Provide the [x, y] coordinate of the cell's center where the given text is located.  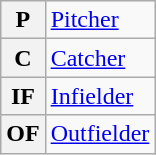
Pitcher [100, 20]
Infielder [100, 96]
C [23, 58]
OF [23, 134]
Outfielder [100, 134]
IF [23, 96]
P [23, 20]
Catcher [100, 58]
